Return the [X, Y] coordinate for the center point of the cell that contains the specified text.  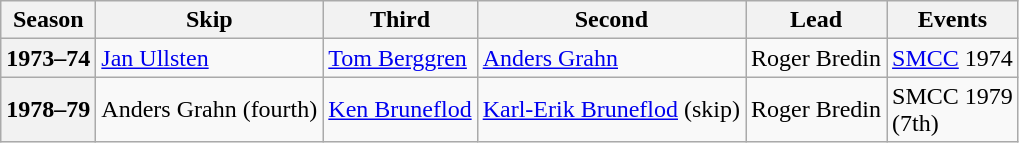
Events [953, 20]
Second [611, 20]
Skip [210, 20]
Anders Grahn (fourth) [210, 110]
1978–79 [48, 110]
Tom Berggren [400, 58]
Season [48, 20]
Ken Bruneflod [400, 110]
Third [400, 20]
SMCC 1974 [953, 58]
Lead [816, 20]
1973–74 [48, 58]
Anders Grahn [611, 58]
Jan Ullsten [210, 58]
SMCC 1979 (7th) [953, 110]
Karl-Erik Bruneflod (skip) [611, 110]
